Search for the cell housing the specified text and yield its [x, y] center coordinate. 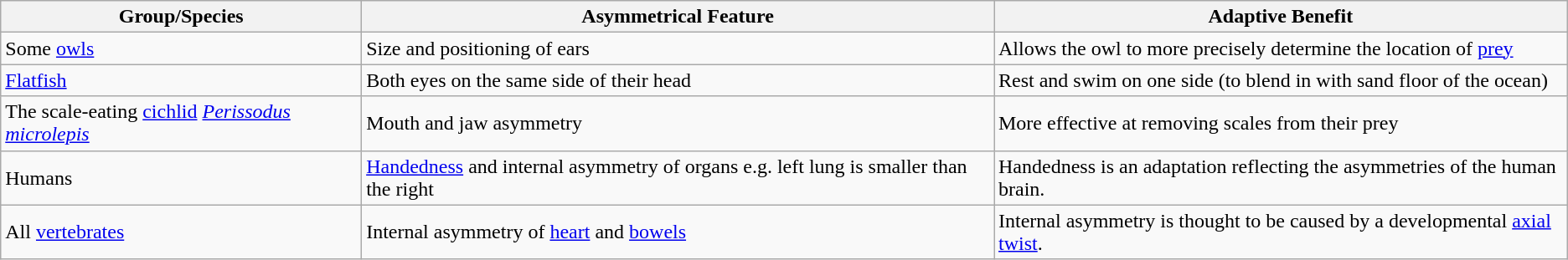
Asymmetrical Feature [678, 17]
Allows the owl to more precisely determine the location of prey [1280, 48]
Adaptive Benefit [1280, 17]
Group/Species [181, 17]
Size and positioning of ears [678, 48]
Both eyes on the same side of their head [678, 80]
Mouth and jaw asymmetry [678, 124]
Internal asymmetry is thought to be caused by a developmental axial twist. [1280, 232]
Internal asymmetry of heart and bowels [678, 232]
Rest and swim on one side (to blend in with sand floor of the ocean) [1280, 80]
All vertebrates [181, 232]
Flatfish [181, 80]
Some owls [181, 48]
The scale-eating cichlid Perissodus microlepis [181, 124]
Handedness and internal asymmetry of organs e.g. left lung is smaller than the right [678, 177]
Handedness is an adaptation reflecting the asymmetries of the human brain. [1280, 177]
Humans [181, 177]
More effective at removing scales from their prey [1280, 124]
